Determine the [x, y] coordinate at the center of the cell enclosing the given text.  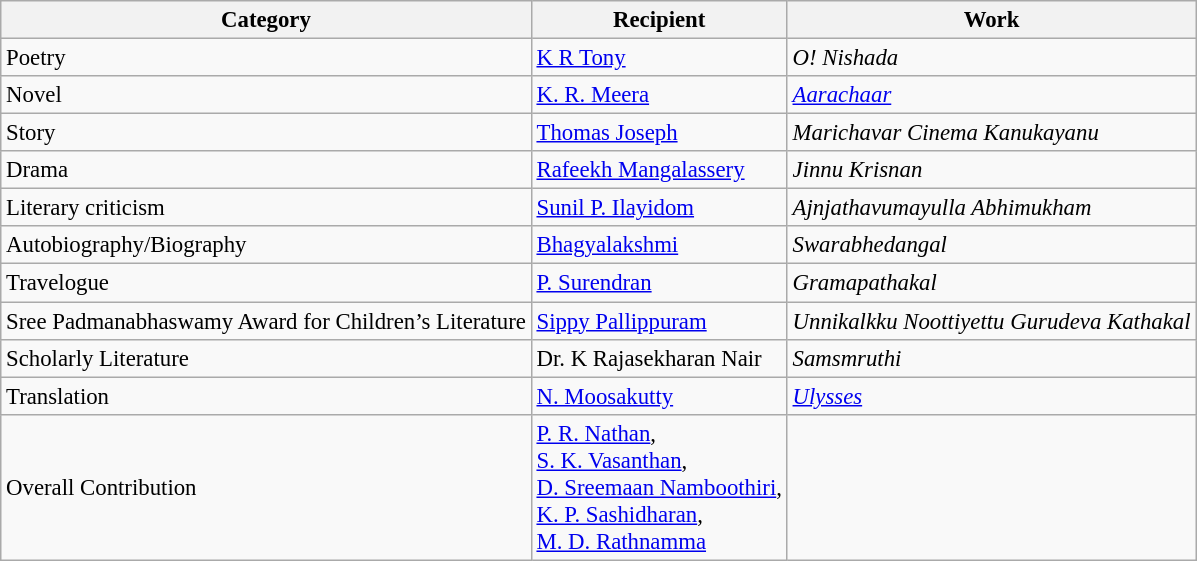
Novel [266, 95]
Bhagyalakshmi [659, 245]
Autobiography/Biography [266, 245]
Samsmruthi [992, 358]
Marichavar Cinema Kanukayanu [992, 133]
Travelogue [266, 283]
Overall Contribution [266, 487]
Sippy Pallippuram [659, 321]
P. R. Nathan,S. K. Vasanthan, D. Sreemaan Namboothiri, K. P. Sashidharan, M. D. Rathnamma [659, 487]
K R Tony [659, 58]
Thomas Joseph [659, 133]
Literary criticism [266, 208]
Category [266, 20]
N. Moosakutty [659, 396]
Scholarly Literature [266, 358]
Ulysses [992, 396]
Translation [266, 396]
Dr. K Rajasekharan Nair [659, 358]
Recipient [659, 20]
P. Surendran [659, 283]
Story [266, 133]
K. R. Meera [659, 95]
Sree Padmanabhaswamy Award for Children’s Literature [266, 321]
Rafeekh Mangalassery [659, 170]
Aarachaar [992, 95]
Work [992, 20]
Drama [266, 170]
O! Nishada [992, 58]
Jinnu Krisnan [992, 170]
Gramapathakal [992, 283]
Poetry [266, 58]
Unnikalkku Noottiyettu Gurudeva Kathakal [992, 321]
Ajnjathavumayulla Abhimukham [992, 208]
Sunil P. Ilayidom [659, 208]
Swarabhedangal [992, 245]
